Identify which cell holds the provided text, then report its (x, y) central coordinate. 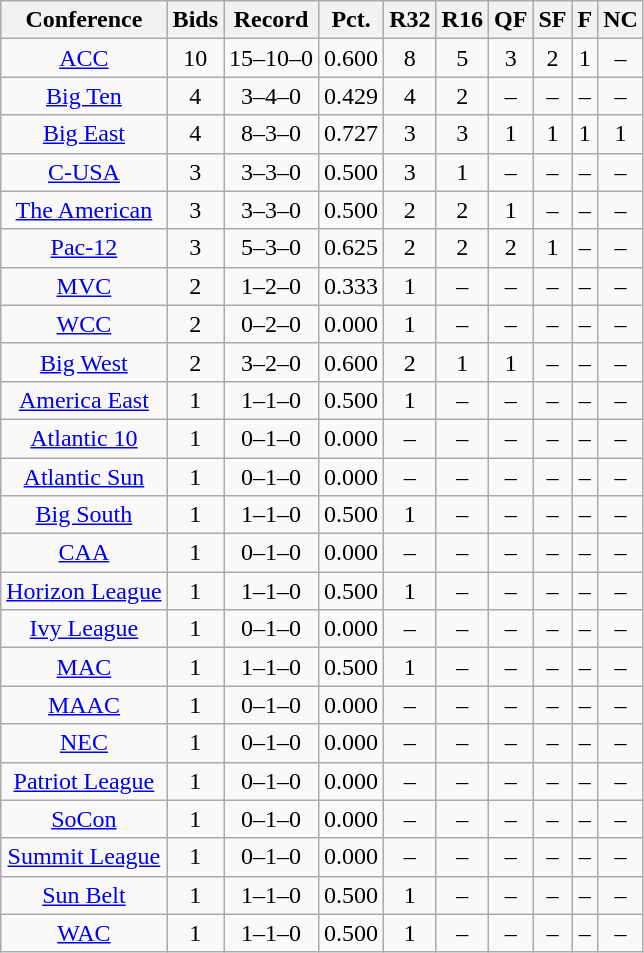
3–4–0 (272, 96)
0.727 (352, 134)
C-USA (84, 172)
America East (84, 400)
3–2–0 (272, 362)
Big West (84, 362)
WCC (84, 324)
CAA (84, 553)
0.333 (352, 286)
R16 (462, 20)
Record (272, 20)
1–2–0 (272, 286)
Pct. (352, 20)
5 (462, 58)
ACC (84, 58)
SF (552, 20)
R32 (410, 20)
8–3–0 (272, 134)
0–2–0 (272, 324)
NEC (84, 743)
15–10–0 (272, 58)
Conference (84, 20)
0.625 (352, 248)
WAC (84, 933)
Big Ten (84, 96)
8 (410, 58)
SoCon (84, 819)
Patriot League (84, 781)
NC (621, 20)
0.429 (352, 96)
MAAC (84, 705)
Big South (84, 515)
Ivy League (84, 629)
Horizon League (84, 591)
QF (510, 20)
The American (84, 210)
Big East (84, 134)
Summit League (84, 857)
5–3–0 (272, 248)
MVC (84, 286)
10 (195, 58)
Atlantic Sun (84, 477)
F (585, 20)
MAC (84, 667)
Pac-12 (84, 248)
Atlantic 10 (84, 438)
Bids (195, 20)
Sun Belt (84, 895)
